Output the [x, y] coordinate of the center of the cell containing the given text.  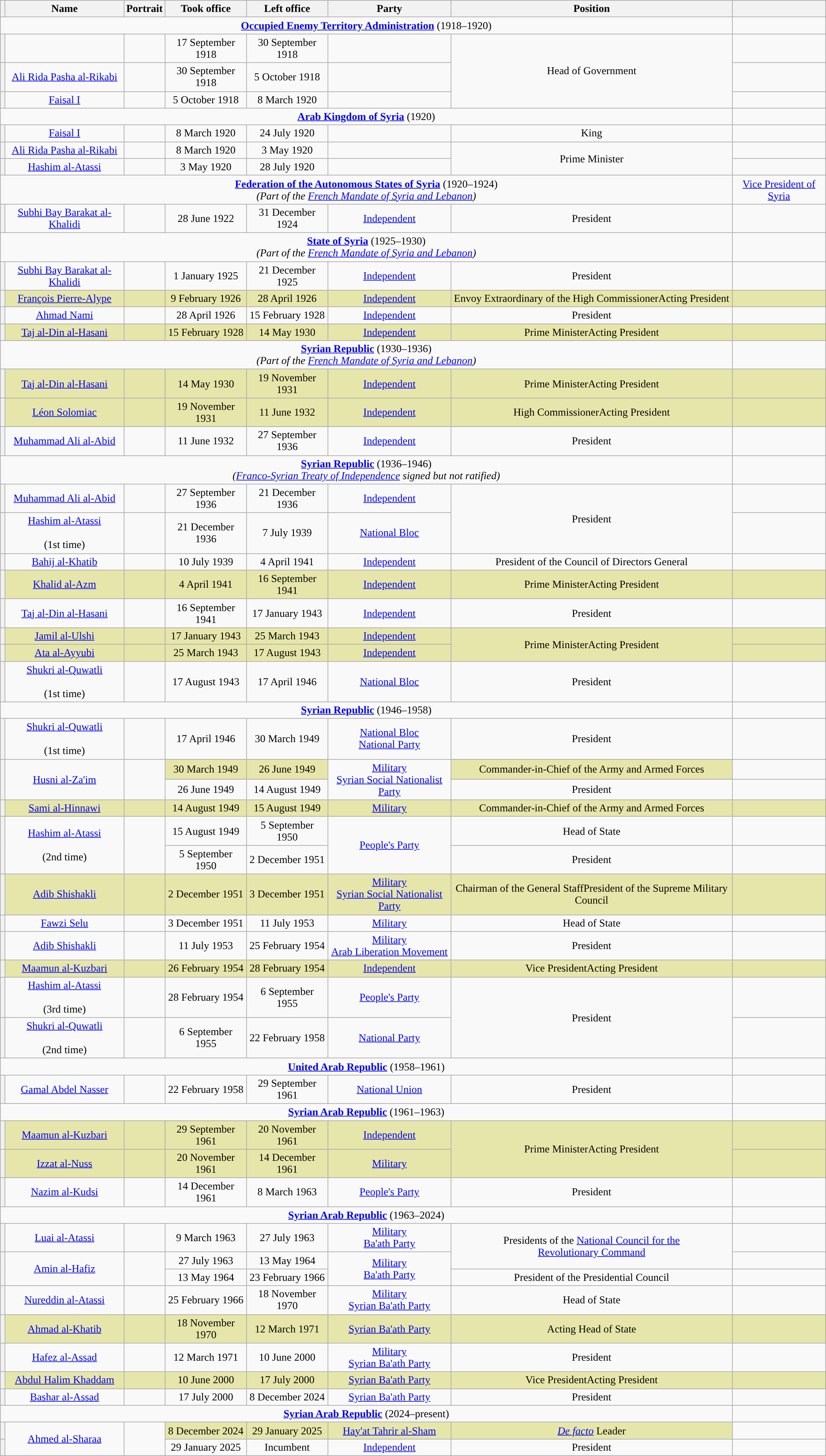
26 February 1954 [206, 968]
Fawzi Selu [64, 923]
National BlocNational Party [389, 739]
President of the Council of Directors General [591, 562]
Incumbent [287, 1447]
François Pierre-Alype [64, 299]
Izzat al-Nuss [64, 1164]
Jamil al-Ulshi [64, 636]
7 July 1939 [287, 533]
23 February 1966 [287, 1277]
Name [64, 9]
Vice President of Syria [779, 190]
Husni al-Za'im [64, 780]
Hay'at Tahrir al-Sham [389, 1430]
Presidents of the National Council for the Revolutionary Command [591, 1246]
28 July 1920 [287, 167]
Bashar al-Assad [64, 1397]
President of the Presidential Council [591, 1277]
Amin al-Hafiz [64, 1269]
Syrian Arab Republic (1963–2024) [366, 1215]
Arab Kingdom of Syria (1920) [366, 116]
Syrian Arab Republic (1961–1963) [366, 1112]
1 January 1925 [206, 275]
9 March 1963 [206, 1238]
Syrian Republic (1946–1958) [366, 710]
17 September 1918 [206, 49]
Hashim al-Atassi(1st time) [64, 533]
10 July 1939 [206, 562]
Chairman of the General StaffPresident of the Supreme Military Council [591, 894]
Nazim al-Kudsi [64, 1192]
25 February 1966 [206, 1300]
Envoy Extraordinary of the High CommissionerActing President [591, 299]
Party [389, 9]
Bahij al-Khatib [64, 562]
Acting Head of State [591, 1329]
Ahmed al-Sharaa [64, 1439]
State of Syria (1925–1930)(Part of the French Mandate of Syria and Lebanon) [366, 247]
Syrian Republic (1930–1936)(Part of the French Mandate of Syria and Lebanon) [366, 355]
Position [591, 9]
United Arab Republic (1958–1961) [366, 1066]
31 December 1924 [287, 218]
Hafez al-Assad [64, 1357]
Syrian Republic (1936–1946)(Franco-Syrian Treaty of Independence signed but not ratified) [366, 469]
King [591, 133]
Took office [206, 9]
National Union [389, 1089]
Léon Solomiac [64, 412]
9 February 1926 [206, 299]
De facto Leader [591, 1430]
Left office [287, 9]
High CommissionerActing President [591, 412]
25 February 1954 [287, 946]
Khalid al-Azm [64, 584]
28 June 1922 [206, 218]
Prime Minister [591, 158]
Ahmad Nami [64, 315]
Federation of the Autonomous States of Syria (1920–1924)(Part of the French Mandate of Syria and Lebanon) [366, 190]
Gamal Abdel Nasser [64, 1089]
21 December 1925 [287, 275]
Hashim al-Atassi [64, 167]
Portrait [145, 9]
MilitaryArab Liberation Movement [389, 946]
Hashim al-Atassi(3rd time) [64, 997]
24 July 1920 [287, 133]
Luai al-Atassi [64, 1238]
Sami al-Hinnawi [64, 808]
Ata al-Ayyubi [64, 653]
Occupied Enemy Territory Administration (1918–1920) [366, 26]
Ahmad al-Khatib [64, 1329]
Syrian Arab Republic (2024–present) [366, 1414]
8 March 1963 [287, 1192]
Hashim al-Atassi(2nd time) [64, 845]
National Party [389, 1038]
Shukri al-Quwatli(2nd time) [64, 1038]
Head of Government [591, 71]
Abdul Halim Khaddam [64, 1380]
Nureddin al-Atassi [64, 1300]
